From the cell containing the given text, extract its center point as [X, Y] coordinate. 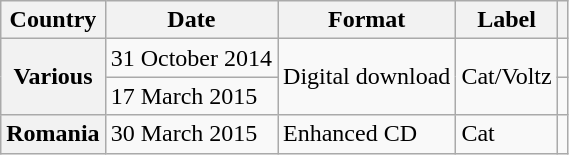
Cat/Voltz [506, 77]
17 March 2015 [191, 96]
Enhanced CD [367, 134]
30 March 2015 [191, 134]
Label [506, 20]
Various [53, 77]
31 October 2014 [191, 58]
Country [53, 20]
Format [367, 20]
Date [191, 20]
Digital download [367, 77]
Cat [506, 134]
Romania [53, 134]
